Determine the (X, Y) coordinate at the center of the cell enclosing the given text.  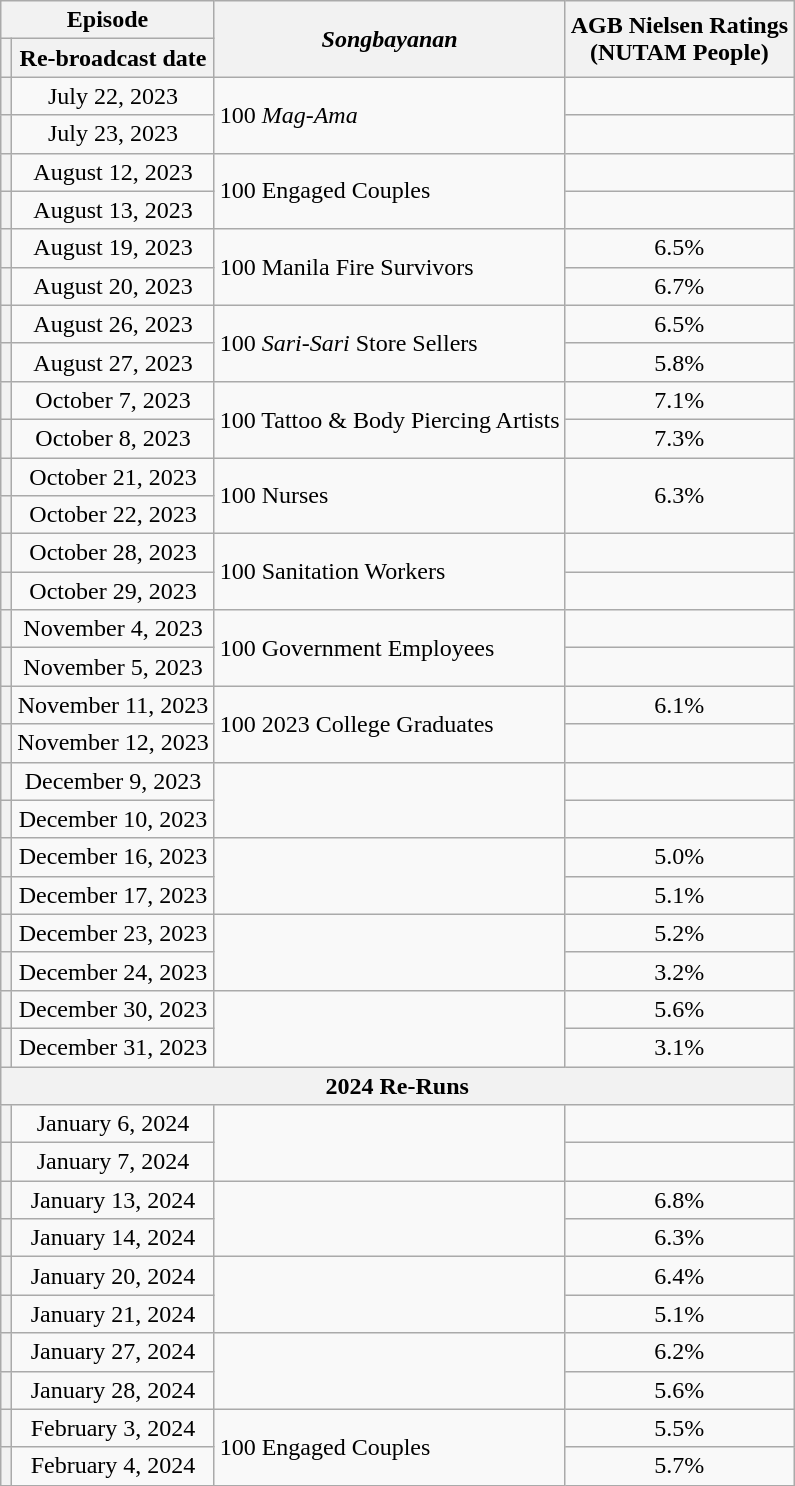
July 23, 2023 (113, 134)
January 20, 2024 (113, 1276)
100 Tattoo & Body Piercing Artists (390, 419)
3.1% (679, 1047)
December 23, 2023 (113, 933)
6.2% (679, 1352)
January 28, 2024 (113, 1390)
7.1% (679, 400)
August 26, 2023 (113, 324)
October 28, 2023 (113, 553)
August 12, 2023 (113, 172)
January 27, 2024 (113, 1352)
October 21, 2023 (113, 477)
November 4, 2023 (113, 629)
Episode (108, 20)
6.1% (679, 705)
December 31, 2023 (113, 1047)
January 14, 2024 (113, 1238)
November 5, 2023 (113, 667)
January 21, 2024 (113, 1314)
AGB Nielsen Ratings(NUTAM People) (679, 39)
October 7, 2023 (113, 400)
October 8, 2023 (113, 438)
Re-broadcast date (113, 58)
5.8% (679, 362)
Songbayanan (390, 39)
October 29, 2023 (113, 591)
December 30, 2023 (113, 1009)
6.4% (679, 1276)
2024 Re-Runs (398, 1085)
July 22, 2023 (113, 96)
6.7% (679, 286)
November 11, 2023 (113, 705)
7.3% (679, 438)
January 7, 2024 (113, 1162)
August 20, 2023 (113, 286)
August 19, 2023 (113, 248)
100 Mag-Ama (390, 115)
6.8% (679, 1200)
100 Nurses (390, 496)
December 9, 2023 (113, 781)
August 27, 2023 (113, 362)
February 4, 2024 (113, 1466)
100 Manila Fire Survivors (390, 267)
December 16, 2023 (113, 857)
100 Sari-Sari Store Sellers (390, 343)
3.2% (679, 971)
October 22, 2023 (113, 515)
November 12, 2023 (113, 743)
August 13, 2023 (113, 210)
January 13, 2024 (113, 1200)
100 Sanitation Workers (390, 572)
100 2023 College Graduates (390, 724)
100 Government Employees (390, 648)
5.5% (679, 1428)
December 10, 2023 (113, 819)
5.0% (679, 857)
December 24, 2023 (113, 971)
5.2% (679, 933)
December 17, 2023 (113, 895)
5.7% (679, 1466)
February 3, 2024 (113, 1428)
January 6, 2024 (113, 1124)
